Return (X, Y) of the center of cell containing provided text 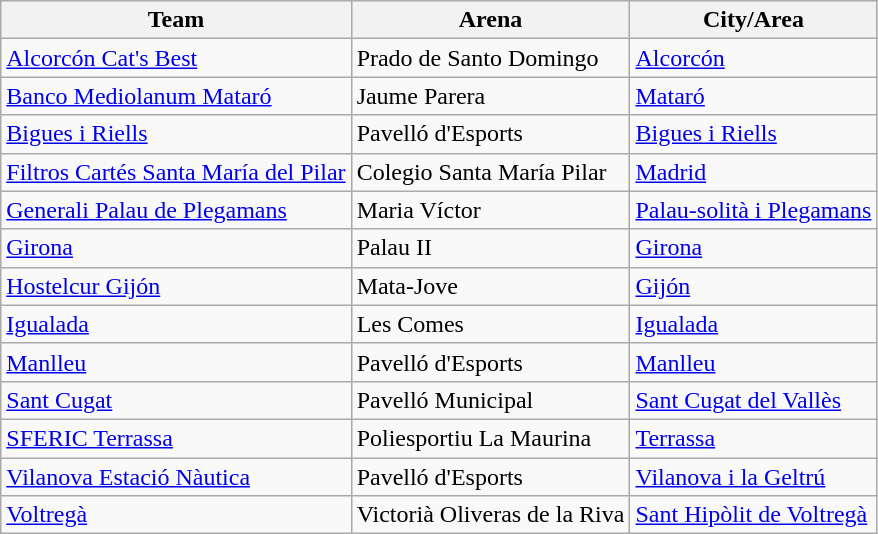
Hostelcur Gijón (176, 286)
Vilanova i la Geltrú (754, 477)
Mata-Jove (490, 286)
Sant Cugat del Vallès (754, 400)
Prado de Santo Domingo (490, 58)
Palau II (490, 248)
Alcorcón Cat's Best (176, 58)
Terrassa (754, 438)
Madrid (754, 172)
Pavelló Municipal (490, 400)
Palau-solità i Plegamans (754, 210)
Jaume Parera (490, 96)
Mataró (754, 96)
Banco Mediolanum Mataró (176, 96)
Sant Cugat (176, 400)
Colegio Santa María Pilar (490, 172)
Maria Víctor (490, 210)
Generali Palau de Plegamans (176, 210)
Voltregà (176, 515)
Vilanova Estació Nàutica (176, 477)
Sant Hipòlit de Voltregà (754, 515)
Gijón (754, 286)
Victorià Oliveras de la Riva (490, 515)
Filtros Cartés Santa María del Pilar (176, 172)
Poliesportiu La Maurina (490, 438)
Alcorcón (754, 58)
SFERIC Terrassa (176, 438)
City/Area (754, 20)
Team (176, 20)
Les Comes (490, 324)
Arena (490, 20)
